Scan for the cell matching the given text and deliver its (X, Y) coordinate at center. 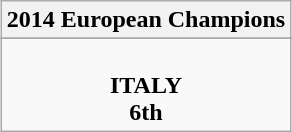
ITALY6th (146, 85)
2014 European Champions (146, 20)
